Detect which cell encompasses the target text, then output its [X, Y] center coordinate. 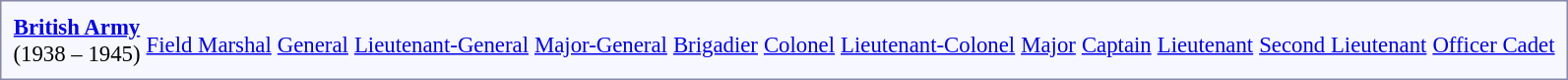
Field Marshal [209, 43]
Lieutenant-Colonel [928, 43]
Second Lieutenant [1343, 43]
Lieutenant [1205, 43]
Colonel [799, 43]
Captain [1116, 43]
British Army(1938 – 1945) [77, 40]
Major [1049, 43]
General [313, 43]
Major-General [600, 43]
Lieutenant-General [441, 43]
Brigadier [715, 43]
Officer Cadet [1494, 43]
